Provide the (X, Y) coordinate of the cell's center where the given text is located.  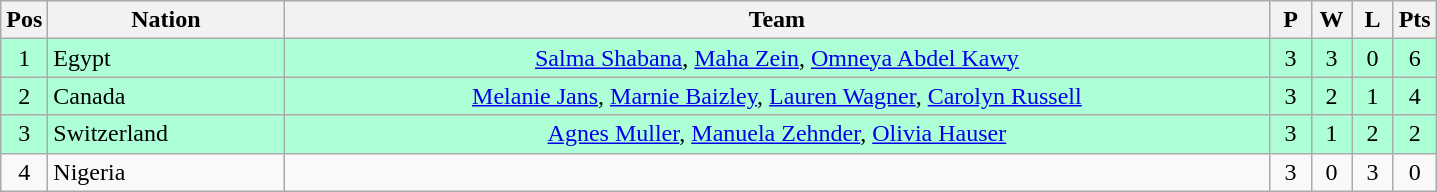
Pos (24, 20)
Nation (166, 20)
P (1290, 20)
Agnes Muller, Manuela Zehnder, Olivia Hauser (777, 134)
Team (777, 20)
6 (1414, 58)
Salma Shabana, Maha Zein, Omneya Abdel Kawy (777, 58)
L (1372, 20)
Pts (1414, 20)
Egypt (166, 58)
W (1332, 20)
Melanie Jans, Marnie Baizley, Lauren Wagner, Carolyn Russell (777, 96)
Switzerland (166, 134)
Nigeria (166, 172)
Canada (166, 96)
